Determine the (x, y) coordinate at the center of the cell enclosing the given text.  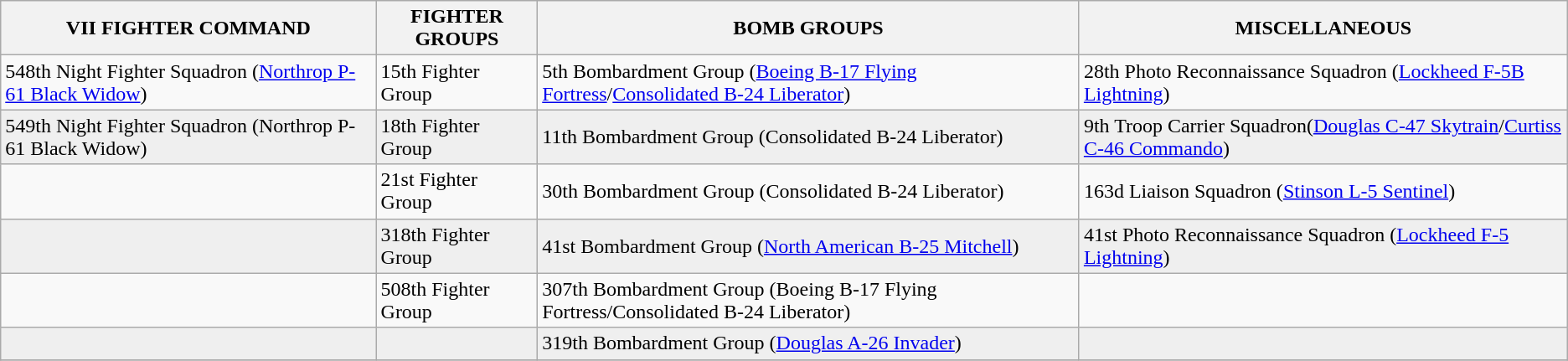
163d Liaison Squadron (Stinson L-5 Sentinel) (1323, 191)
41st Bombardment Group (North American B-25 Mitchell) (809, 246)
11th Bombardment Group (Consolidated B-24 Liberator) (809, 137)
VII FIGHTER COMMAND (188, 28)
319th Bombardment Group (Douglas A-26 Invader) (809, 343)
21st Fighter Group (457, 191)
9th Troop Carrier Squadron(Douglas C-47 Skytrain/Curtiss C-46 Commando) (1323, 137)
MISCELLANEOUS (1323, 28)
5th Bombardment Group (Boeing B-17 Flying Fortress/Consolidated B-24 Liberator) (809, 82)
30th Bombardment Group (Consolidated B-24 Liberator) (809, 191)
307th Bombardment Group (Boeing B-17 Flying Fortress/Consolidated B-24 Liberator) (809, 300)
BOMB GROUPS (809, 28)
549th Night Fighter Squadron (Northrop P-61 Black Widow) (188, 137)
FIGHTER GROUPS (457, 28)
18th Fighter Group (457, 137)
508th Fighter Group (457, 300)
28th Photo Reconnaissance Squadron (Lockheed F-5B Lightning) (1323, 82)
15th Fighter Group (457, 82)
41st Photo Reconnaissance Squadron (Lockheed F-5 Lightning) (1323, 246)
318th Fighter Group (457, 246)
548th Night Fighter Squadron (Northrop P-61 Black Widow) (188, 82)
